Scan for the cell matching the given text and deliver its [x, y] coordinate at center. 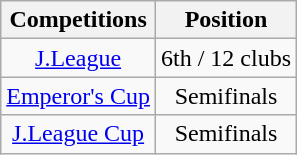
Competitions [78, 20]
Emperor's Cup [78, 96]
J.League [78, 58]
Position [226, 20]
6th / 12 clubs [226, 58]
J.League Cup [78, 134]
